Extract the [x, y] coordinate from the center of the cell holding the provided text.  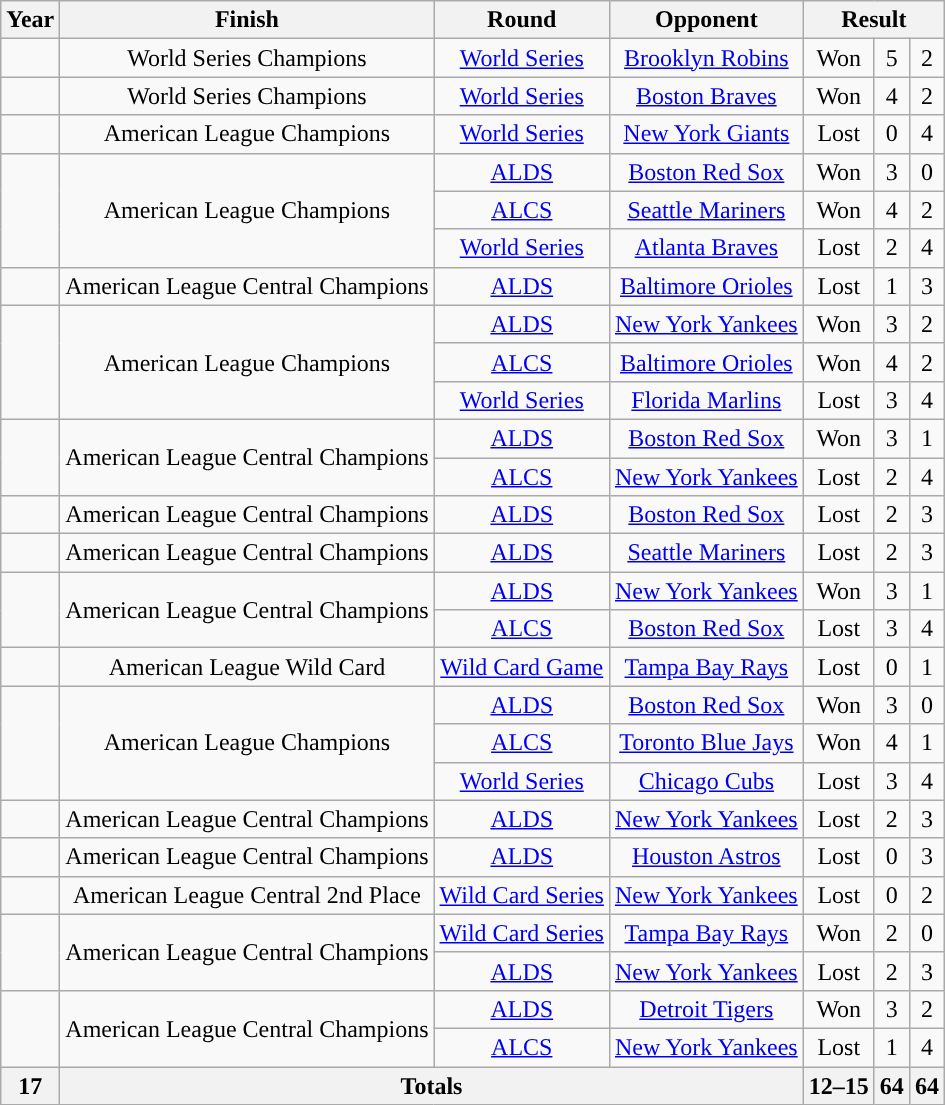
Boston Braves [706, 96]
Atlanta Braves [706, 248]
Chicago Cubs [706, 781]
Wild Card Game [522, 667]
17 [30, 1085]
American League Central 2nd Place [247, 895]
Florida Marlins [706, 400]
Opponent [706, 20]
Houston Astros [706, 857]
American League Wild Card [247, 667]
12–15 [838, 1085]
5 [892, 58]
Totals [432, 1085]
Year [30, 20]
Detroit Tigers [706, 1009]
Result [874, 20]
Finish [247, 20]
New York Giants [706, 134]
Toronto Blue Jays [706, 743]
Brooklyn Robins [706, 58]
Round [522, 20]
